Find where the given text appears and provide that cell's center as [x, y] coordinate. 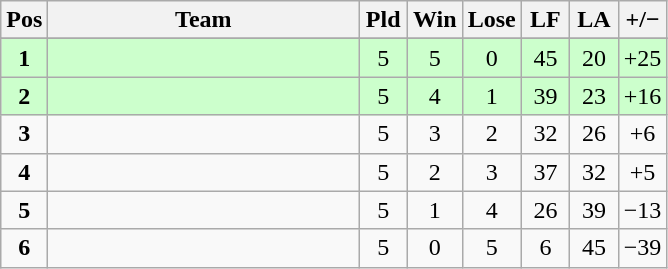
37 [546, 172]
+6 [642, 134]
Pos [24, 20]
Win [434, 20]
LF [546, 20]
Team [204, 20]
20 [594, 58]
+25 [642, 58]
−39 [642, 248]
23 [594, 96]
−13 [642, 210]
+5 [642, 172]
+/− [642, 20]
LA [594, 20]
Lose [492, 20]
+16 [642, 96]
Pld [384, 20]
